Search for the cell housing the specified text and yield its (X, Y) center coordinate. 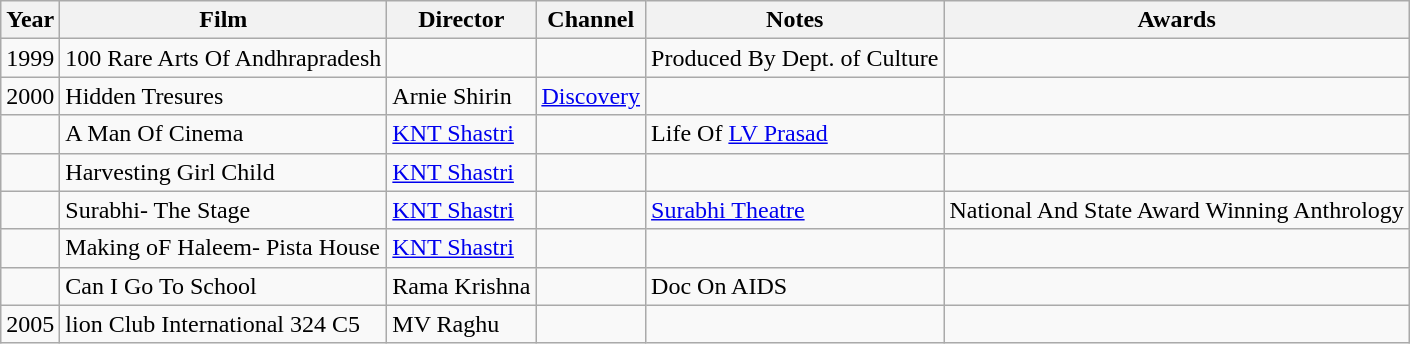
Awards (1176, 20)
100 Rare Arts Of Andhrapradesh (224, 58)
1999 (30, 58)
A Man Of Cinema (224, 134)
Harvesting Girl Child (224, 172)
Surabhi Theatre (795, 210)
Surabhi- The Stage (224, 210)
Year (30, 20)
Notes (795, 20)
Rama Krishna (462, 286)
Discovery (591, 96)
2005 (30, 324)
Hidden Tresures (224, 96)
Life Of LV Prasad (795, 134)
Doc On AIDS (795, 286)
MV Raghu (462, 324)
Can I Go To School (224, 286)
National And State Award Winning Anthrology (1176, 210)
2000 (30, 96)
lion Club International 324 C5 (224, 324)
Produced By Dept. of Culture (795, 58)
Arnie Shirin (462, 96)
Film (224, 20)
Director (462, 20)
Making oF Haleem- Pista House (224, 248)
Channel (591, 20)
